Search for the cell housing the specified text and yield its (X, Y) center coordinate. 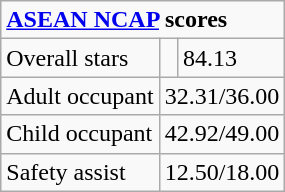
84.13 (230, 58)
32.31/36.00 (222, 96)
ASEAN NCAP scores (143, 20)
Adult occupant (80, 96)
Child occupant (80, 134)
12.50/18.00 (222, 172)
42.92/49.00 (222, 134)
Safety assist (80, 172)
Overall stars (80, 58)
